Provide the (x, y) coordinate of the cell's center where the given text is located.  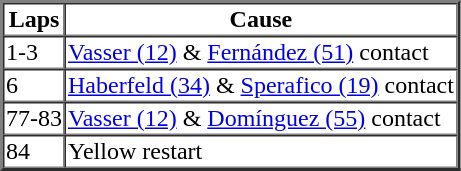
1-3 (34, 52)
6 (34, 86)
Haberfeld (34) & Sperafico (19) contact (261, 86)
Vasser (12) & Domínguez (55) contact (261, 118)
84 (34, 152)
Yellow restart (261, 152)
77-83 (34, 118)
Laps (34, 20)
Vasser (12) & Fernández (51) contact (261, 52)
Cause (261, 20)
